Search for the cell housing the specified text and yield its [X, Y] center coordinate. 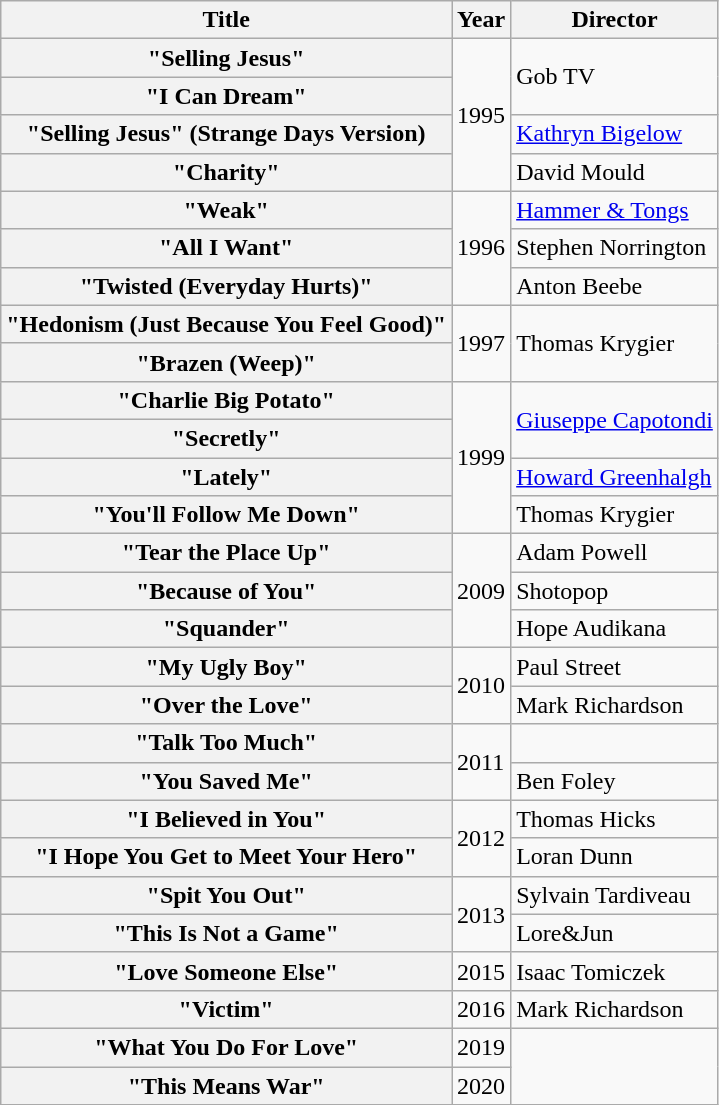
1997 [482, 343]
1999 [482, 457]
Title [226, 20]
"Talk Too Much" [226, 743]
2011 [482, 762]
David Mould [615, 172]
"This Means War" [226, 1085]
Shotopop [615, 591]
"I Can Dream" [226, 96]
Thomas Hicks [615, 819]
"Squander" [226, 629]
Sylvain Tardiveau [615, 895]
"Brazen (Weep)" [226, 362]
"You'll Follow Me Down" [226, 515]
"Twisted (Everyday Hurts)" [226, 286]
"Charlie Big Potato" [226, 400]
Anton Beebe [615, 286]
"Charity" [226, 172]
"Spit You Out" [226, 895]
1995 [482, 115]
"Selling Jesus" (Strange Days Version) [226, 134]
"All I Want" [226, 248]
"This Is Not a Game" [226, 933]
Loran Dunn [615, 857]
2013 [482, 914]
"Selling Jesus" [226, 58]
"What You Do For Love" [226, 1047]
2015 [482, 971]
"Because of You" [226, 591]
Paul Street [615, 667]
"You Saved Me" [226, 781]
2016 [482, 1009]
Gob TV [615, 77]
Ben Foley [615, 781]
"Lately" [226, 477]
Hammer & Tongs [615, 210]
"My Ugly Boy" [226, 667]
Hope Audikana [615, 629]
"I Believed in You" [226, 819]
Kathryn Bigelow [615, 134]
"Love Someone Else" [226, 971]
Director [615, 20]
Howard Greenhalgh [615, 477]
Year [482, 20]
Adam Powell [615, 553]
2020 [482, 1085]
Giuseppe Capotondi [615, 419]
"I Hope You Get to Meet Your Hero" [226, 857]
Isaac Tomiczek [615, 971]
"Secretly" [226, 438]
1996 [482, 248]
Lore&Jun [615, 933]
2010 [482, 686]
"Weak" [226, 210]
"Tear the Place Up" [226, 553]
2019 [482, 1047]
Stephen Norrington [615, 248]
2009 [482, 591]
"Victim" [226, 1009]
"Over the Love" [226, 705]
2012 [482, 838]
"Hedonism (Just Because You Feel Good)" [226, 324]
